For the text-containing cell, return its midpoint in [X, Y] coordinate format. 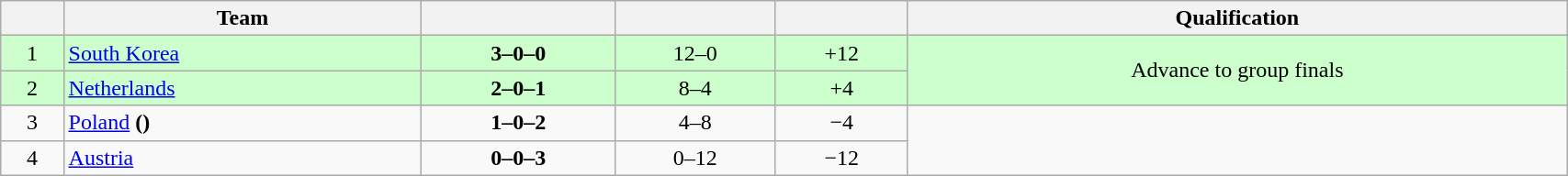
1 [32, 53]
+4 [841, 88]
3–0–0 [518, 53]
0–12 [694, 158]
+12 [841, 53]
−4 [841, 123]
4 [32, 158]
4–8 [694, 123]
Netherlands [243, 88]
−12 [841, 158]
Team [243, 18]
1–0–2 [518, 123]
Austria [243, 158]
3 [32, 123]
12–0 [694, 53]
2–0–1 [518, 88]
Qualification [1237, 18]
0–0–3 [518, 158]
Advance to group finals [1237, 71]
Poland () [243, 123]
South Korea [243, 53]
8–4 [694, 88]
2 [32, 88]
